Provide the (x, y) coordinate of the cell's center where the given text is located.  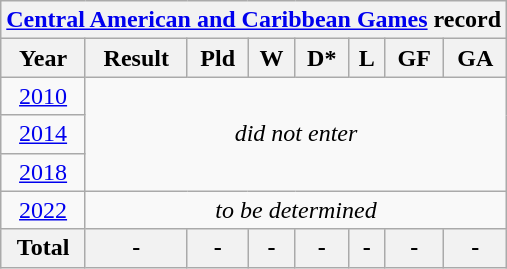
did not enter (296, 134)
GF (414, 58)
Pld (218, 58)
2022 (44, 210)
Central American and Caribbean Games record (254, 20)
Total (44, 248)
to be determined (296, 210)
2010 (44, 96)
2018 (44, 172)
W (272, 58)
2014 (44, 134)
GA (476, 58)
D* (322, 58)
Result (136, 58)
Year (44, 58)
L (367, 58)
